Scan for the cell matching the given text and deliver its [x, y] coordinate at center. 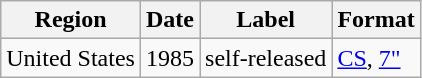
Date [170, 20]
Label [266, 20]
Format [376, 20]
self-released [266, 58]
United States [71, 58]
1985 [170, 58]
Region [71, 20]
CS, 7" [376, 58]
